Return the (x, y) coordinate for the center point of the cell that contains the specified text.  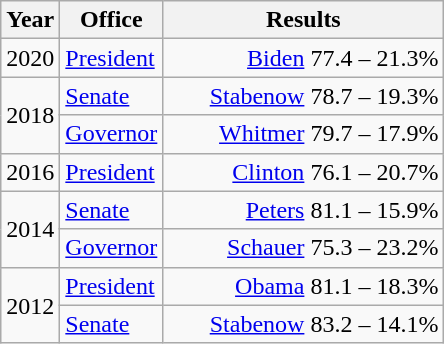
2018 (30, 115)
2014 (30, 229)
Peters 81.1 – 15.9% (304, 210)
Stabenow 83.2 – 14.1% (304, 324)
2012 (30, 305)
Results (304, 20)
2016 (30, 172)
Schauer 75.3 – 23.2% (304, 248)
Year (30, 20)
Clinton 76.1 – 20.7% (304, 172)
Biden 77.4 – 21.3% (304, 58)
Obama 81.1 – 18.3% (304, 286)
2020 (30, 58)
Stabenow 78.7 – 19.3% (304, 96)
Whitmer 79.7 – 17.9% (304, 134)
Office (112, 20)
